From the cell containing the given text, extract its center point as [x, y] coordinate. 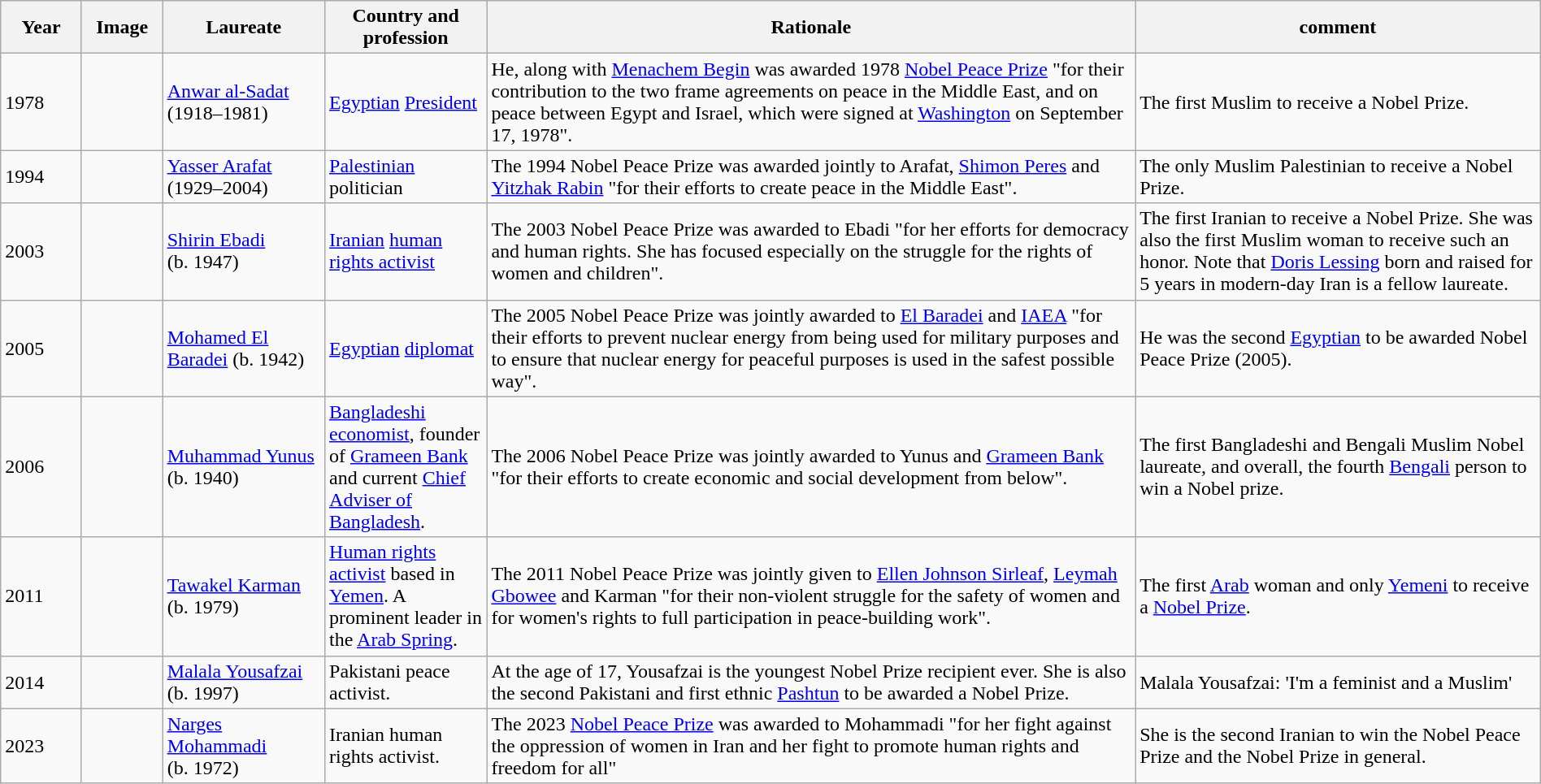
Palestinian politician [406, 177]
Laureate [244, 28]
Malala Yousafzai: 'I'm a feminist and a Muslim' [1338, 682]
Malala Yousafzai (b. 1997) [244, 682]
2005 [41, 348]
2014 [41, 682]
2003 [41, 252]
Yasser Arafat (1929–2004) [244, 177]
Anwar al-Sadat (1918–1981) [244, 102]
comment [1338, 28]
Egyptian President [406, 102]
The first Muslim to receive a Nobel Prize. [1338, 102]
Bangladeshi economist, founder of Grameen Bank and current Chief Adviser of Bangladesh. [406, 466]
2011 [41, 596]
The 2006 Nobel Peace Prize was jointly awarded to Yunus and Grameen Bank "for their efforts to create economic and social development from below". [811, 466]
Egyptian diplomat [406, 348]
Pakistani peace activist. [406, 682]
1994 [41, 177]
The first Bangladeshi and Bengali Muslim Nobel laureate, and overall, the fourth Bengali person to win a Nobel prize. [1338, 466]
Human rights activist based in Yemen. A prominent leader in the Arab Spring. [406, 596]
Iranian human rights activist. [406, 746]
Country and profession [406, 28]
Year [41, 28]
Tawakel Karman (b. 1979) [244, 596]
2023 [41, 746]
The first Arab woman and only Yemeni to receive a Nobel Prize. [1338, 596]
Muhammad Yunus (b. 1940) [244, 466]
Narges Mohammadi(b. 1972) [244, 746]
Shirin Ebadi(b. 1947) [244, 252]
1978 [41, 102]
She is the second Iranian to win the Nobel Peace Prize and the Nobel Prize in general. [1338, 746]
The only Muslim Palestinian to receive a Nobel Prize. [1338, 177]
He was the second Egyptian to be awarded Nobel Peace Prize (2005). [1338, 348]
The 1994 Nobel Peace Prize was awarded jointly to Arafat, Shimon Peres and Yitzhak Rabin "for their efforts to create peace in the Middle East". [811, 177]
Mohamed El Baradei (b. 1942) [244, 348]
Image [122, 28]
Iranian human rights activist [406, 252]
Rationale [811, 28]
2006 [41, 466]
